Detect which cell encompasses the target text, then output its (X, Y) center coordinate. 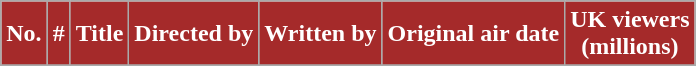
UK viewers(millions) (630, 34)
# (58, 34)
Title (100, 34)
No. (24, 34)
Directed by (194, 34)
Written by (320, 34)
Original air date (474, 34)
